Search for the cell housing the specified text and yield its (X, Y) center coordinate. 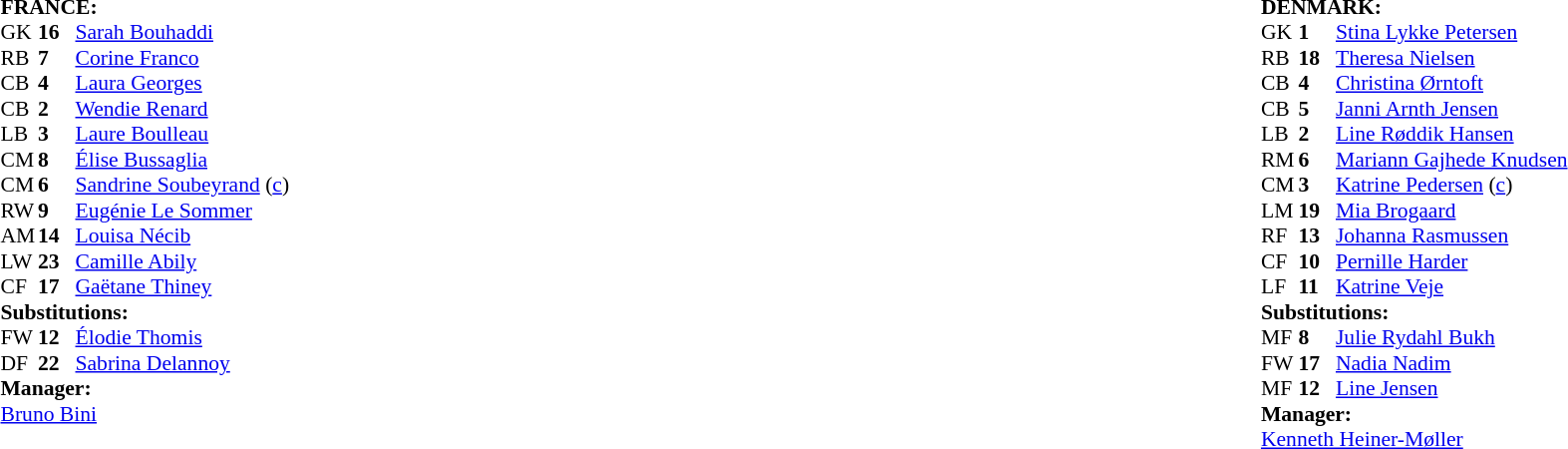
16 (57, 33)
Gaëtane Thiney (183, 286)
7 (57, 58)
9 (57, 211)
Line Jensen (1451, 388)
RM (1280, 160)
Laure Boulleau (183, 135)
19 (1317, 211)
LF (1280, 286)
Stina Lykke Petersen (1451, 33)
Wendie Renard (183, 109)
Eugénie Le Sommer (183, 211)
Christina Ørntoft (1451, 83)
LW (19, 261)
Theresa Nielsen (1451, 58)
23 (57, 261)
Nadia Nadim (1451, 363)
22 (57, 363)
Julie Rydahl Bukh (1451, 338)
Camille Abily (183, 261)
LM (1280, 211)
Pernille Harder (1451, 261)
Katrine Veje (1451, 286)
13 (1317, 236)
14 (57, 236)
Katrine Pedersen (c) (1451, 185)
Louisa Nécib (183, 236)
DF (19, 363)
AM (19, 236)
Sarah Bouhaddi (183, 33)
18 (1317, 58)
Corine Franco (183, 58)
Laura Georges (183, 83)
Élise Bussaglia (183, 160)
Janni Arnth Jensen (1451, 109)
Mia Brogaard (1451, 211)
11 (1317, 286)
Élodie Thomis (183, 338)
Line Røddik Hansen (1451, 135)
Mariann Gajhede Knudsen (1451, 160)
5 (1317, 109)
Johanna Rasmussen (1451, 236)
10 (1317, 261)
Sabrina Delannoy (183, 363)
RW (19, 211)
1 (1317, 33)
RF (1280, 236)
Sandrine Soubeyrand (c) (183, 185)
Bruno Bini (145, 414)
